Identify which cell holds the provided text, then report its [x, y] central coordinate. 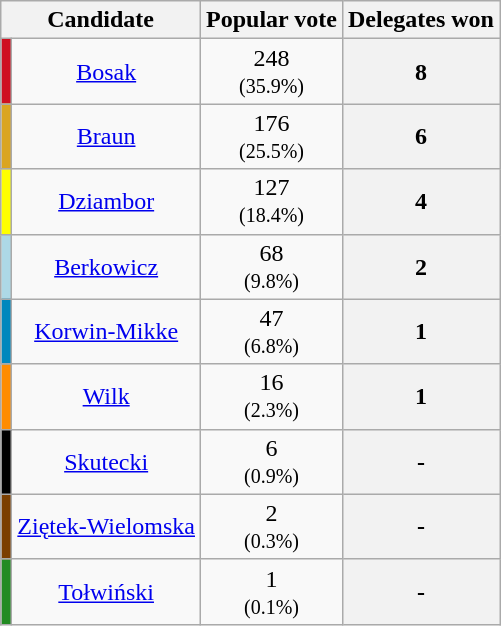
4 [420, 202]
6(0.9%) [272, 462]
Braun [106, 136]
Skutecki [106, 462]
Candidate [101, 20]
Delegates won [420, 20]
16(2.3%) [272, 396]
Dziambor [106, 202]
2 [420, 266]
Popular vote [272, 20]
2(0.3%) [272, 526]
176(25.5%) [272, 136]
Tołwiński [106, 592]
248(35.9%) [272, 72]
6 [420, 136]
Bosak [106, 72]
47(6.8%) [272, 332]
68(9.8%) [272, 266]
8 [420, 72]
Wilk [106, 396]
Berkowicz [106, 266]
1(0.1%) [272, 592]
Ziętek-Wielomska [106, 526]
127(18.4%) [272, 202]
Korwin-Mikke [106, 332]
